Find where the given text appears and provide that cell's center as (X, Y) coordinate. 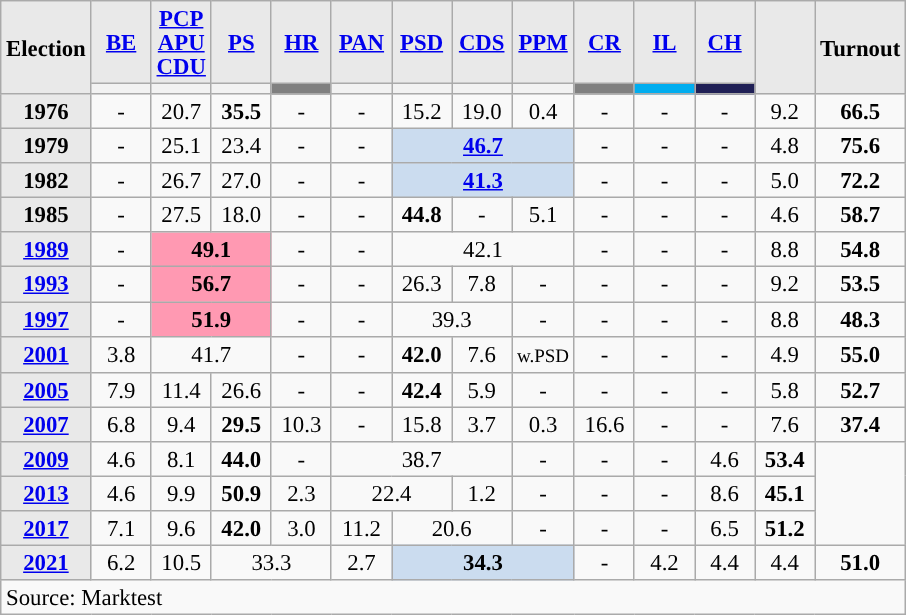
53.5 (860, 284)
8.1 (181, 460)
2007 (46, 424)
w.PSD (544, 354)
4.9 (785, 354)
27.0 (241, 180)
16.6 (604, 424)
3.7 (482, 424)
37.4 (860, 424)
23.4 (241, 146)
27.5 (181, 216)
CDS (482, 42)
55.0 (860, 354)
41.7 (211, 354)
10.3 (301, 424)
52.7 (860, 390)
44.8 (422, 216)
7.1 (121, 528)
56.7 (211, 284)
PSD (422, 42)
CH (725, 42)
9.6 (181, 528)
49.1 (211, 250)
5.0 (785, 180)
9.9 (181, 494)
20.6 (452, 528)
26.6 (241, 390)
6.8 (121, 424)
2009 (46, 460)
50.9 (241, 494)
PCPAPUCDU (181, 42)
48.3 (860, 320)
Source: Marktest (454, 598)
7.9 (121, 390)
1979 (46, 146)
PPM (544, 42)
2.3 (301, 494)
2021 (46, 562)
75.6 (860, 146)
15.8 (422, 424)
20.7 (181, 112)
2001 (46, 354)
34.3 (484, 562)
1.2 (482, 494)
BE (121, 42)
66.5 (860, 112)
4.8 (785, 146)
51.9 (211, 320)
42.4 (422, 390)
1976 (46, 112)
6.2 (121, 562)
29.5 (241, 424)
0.4 (544, 112)
72.2 (860, 180)
35.5 (241, 112)
2005 (46, 390)
0.3 (544, 424)
18.0 (241, 216)
53.4 (785, 460)
1997 (46, 320)
8.6 (725, 494)
46.7 (484, 146)
HR (301, 42)
33.3 (271, 562)
6.5 (725, 528)
2013 (46, 494)
11.4 (181, 390)
5.8 (785, 390)
IL (664, 42)
2.7 (361, 562)
11.2 (361, 528)
19.0 (482, 112)
22.4 (391, 494)
51.2 (785, 528)
3.8 (121, 354)
7.8 (482, 284)
44.0 (241, 460)
3.0 (301, 528)
58.7 (860, 216)
38.7 (421, 460)
1982 (46, 180)
1985 (46, 216)
5.9 (482, 390)
10.5 (181, 562)
PAN (361, 42)
1993 (46, 284)
5.1 (544, 216)
Turnout (860, 48)
15.2 (422, 112)
9.4 (181, 424)
54.8 (860, 250)
42.1 (484, 250)
25.1 (181, 146)
4.2 (664, 562)
CR (604, 42)
2017 (46, 528)
26.7 (181, 180)
PS (241, 42)
51.0 (860, 562)
39.3 (452, 320)
45.1 (785, 494)
1989 (46, 250)
41.3 (484, 180)
26.3 (422, 284)
Election (46, 48)
